Output the [x, y] coordinate of the center of the cell containing the given text.  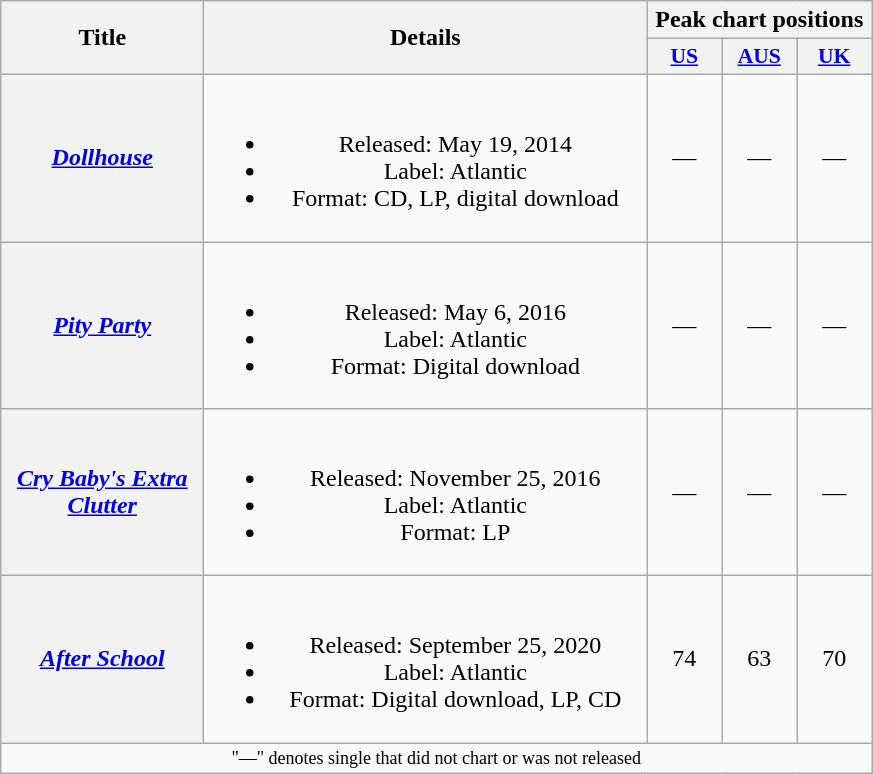
Details [426, 38]
US [684, 57]
Title [102, 38]
74 [684, 660]
Cry Baby's Extra Clutter [102, 492]
"—" denotes single that did not chart or was not released [436, 758]
Dollhouse [102, 158]
After School [102, 660]
Released: November 25, 2016Label: AtlanticFormat: LP [426, 492]
Released: May 19, 2014Label: AtlanticFormat: CD, LP, digital download [426, 158]
Released: May 6, 2016Label: AtlanticFormat: Digital download [426, 326]
Peak chart positions [760, 20]
AUS [760, 57]
Released: September 25, 2020Label: AtlanticFormat: Digital download, LP, CD [426, 660]
70 [834, 660]
UK [834, 57]
Pity Party [102, 326]
63 [760, 660]
